Determine the (X, Y) coordinate at the center of the cell enclosing the given text.  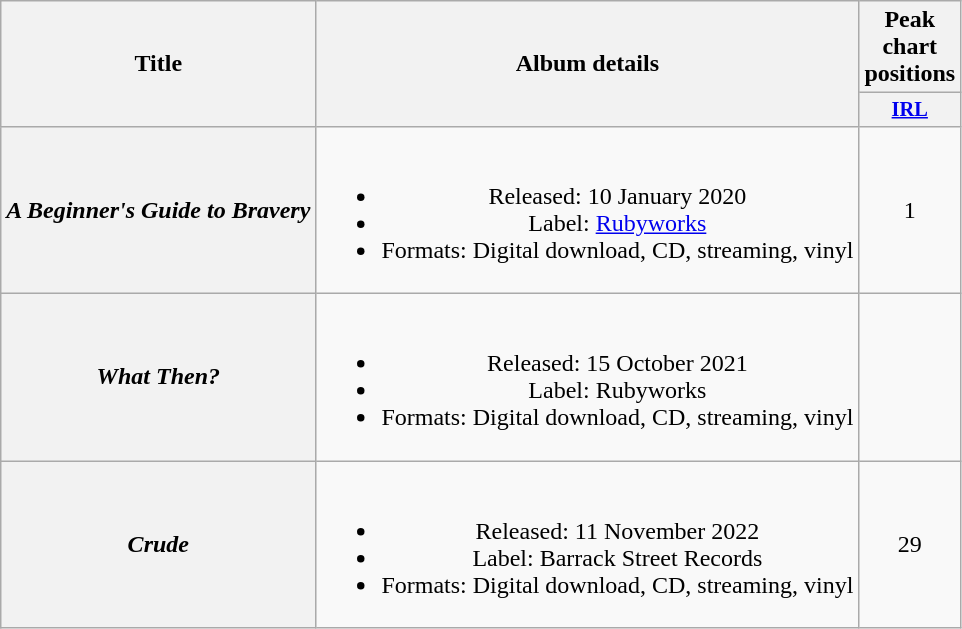
Album details (588, 64)
Released: 11 November 2022Label: Barrack Street RecordsFormats: Digital download, CD, streaming, vinyl (588, 544)
What Then? (158, 378)
Released: 15 October 2021Label: RubyworksFormats: Digital download, CD, streaming, vinyl (588, 378)
1 (910, 210)
Released: 10 January 2020Label: RubyworksFormats: Digital download, CD, streaming, vinyl (588, 210)
Title (158, 64)
Peak chart positions (910, 47)
A Beginner's Guide to Bravery (158, 210)
IRL (910, 110)
Crude (158, 544)
29 (910, 544)
